Pinpoint the cell where the given text exists, returning its [x, y] midpoint coordinate. 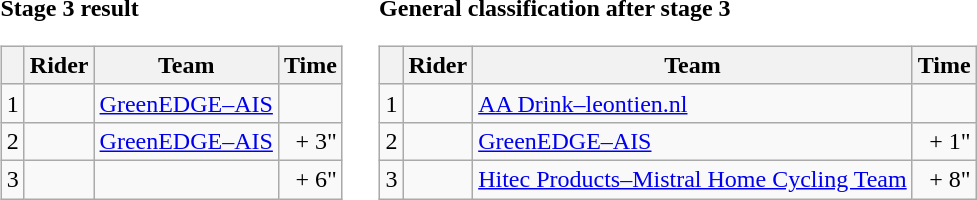
AA Drink–leontien.nl [693, 103]
+ 1" [944, 141]
Hitec Products–Mistral Home Cycling Team [693, 179]
+ 3" [310, 141]
+ 8" [944, 179]
+ 6" [310, 179]
